Return (X, Y) of the center of cell containing provided text 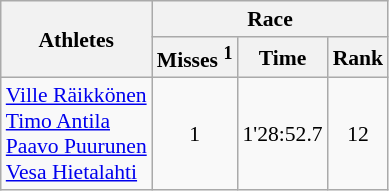
Rank (358, 58)
Athletes (76, 40)
Ville RäikkönenTimo AntilaPaavo PuurunenVesa Hietalahti (76, 134)
Race (270, 19)
12 (358, 134)
Misses 1 (195, 58)
1'28:52.7 (282, 134)
1 (195, 134)
Time (282, 58)
